Return the [X, Y] coordinate for the center point of the cell that contains the specified text.  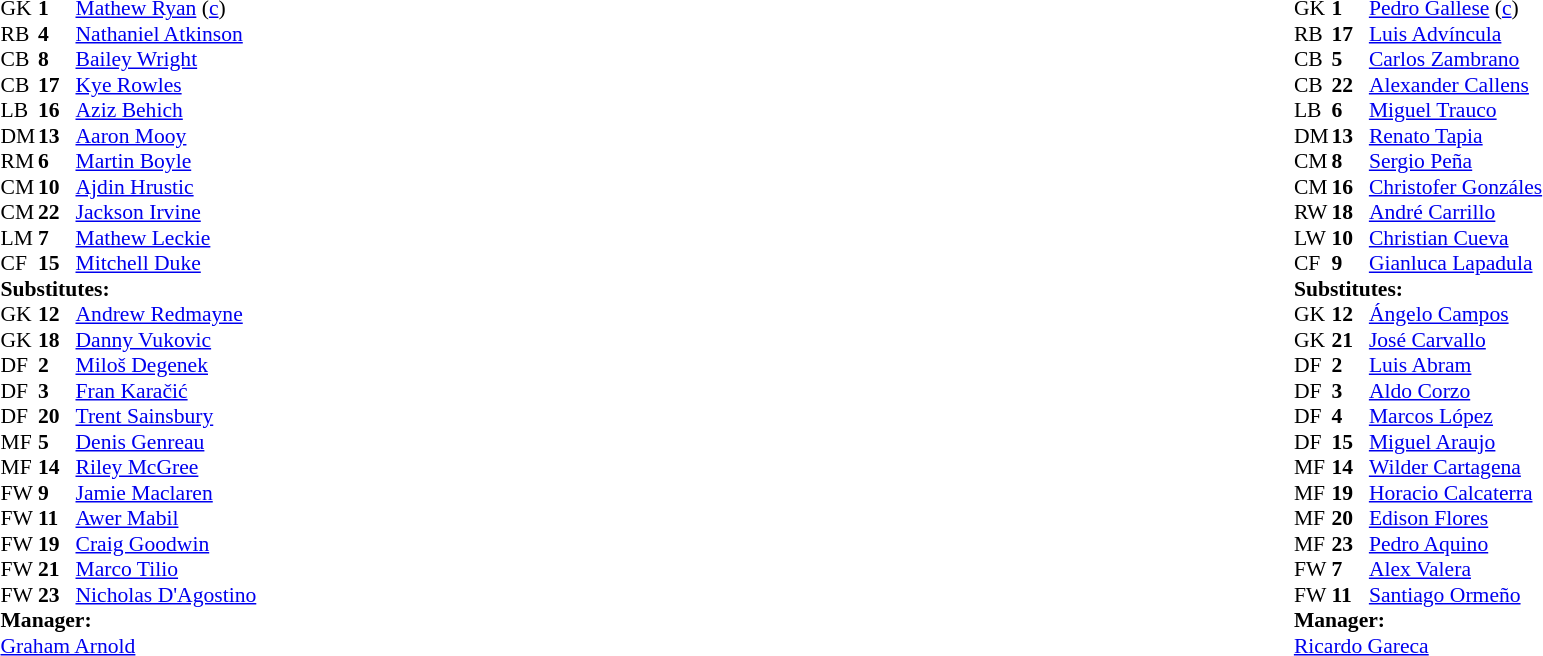
LW [1313, 238]
Edison Flores [1456, 519]
André Carrillo [1456, 213]
Trent Sainsbury [166, 417]
Andrew Redmayne [166, 315]
Carlos Zambrano [1456, 59]
Alex Valera [1456, 569]
Marco Tilio [166, 569]
Danny Vukovic [166, 340]
Aziz Behich [166, 111]
Miguel Trauco [1456, 111]
Martin Boyle [166, 161]
Nathaniel Atkinson [166, 34]
Gianluca Lapadula [1456, 263]
Mathew Leckie [166, 238]
Aaron Mooy [166, 136]
Alexander Callens [1456, 85]
Mitchell Duke [166, 263]
Riley McGree [166, 467]
José Carvallo [1456, 340]
Marcos López [1456, 417]
Horacio Calcaterra [1456, 493]
Pedro Aquino [1456, 544]
Ángelo Campos [1456, 315]
LM [19, 238]
Aldo Corzo [1456, 391]
Craig Goodwin [166, 544]
Kye Rowles [166, 85]
Jamie Maclaren [166, 493]
Christian Cueva [1456, 238]
Luis Advíncula [1456, 34]
Fran Karačić [166, 391]
Santiago Ormeño [1456, 595]
Luis Abram [1456, 365]
Bailey Wright [166, 59]
Miguel Araujo [1456, 442]
RM [19, 161]
Ajdin Hrustic [166, 187]
Awer Mabil [166, 519]
RW [1313, 213]
Sergio Peña [1456, 161]
Denis Genreau [166, 442]
Miloš Degenek [166, 365]
Wilder Cartagena [1456, 467]
Renato Tapia [1456, 136]
Jackson Irvine [166, 213]
Christofer Gonzáles [1456, 187]
Nicholas D'Agostino [166, 595]
